Extract the (x, y) coordinate from the center of the cell holding the provided text.  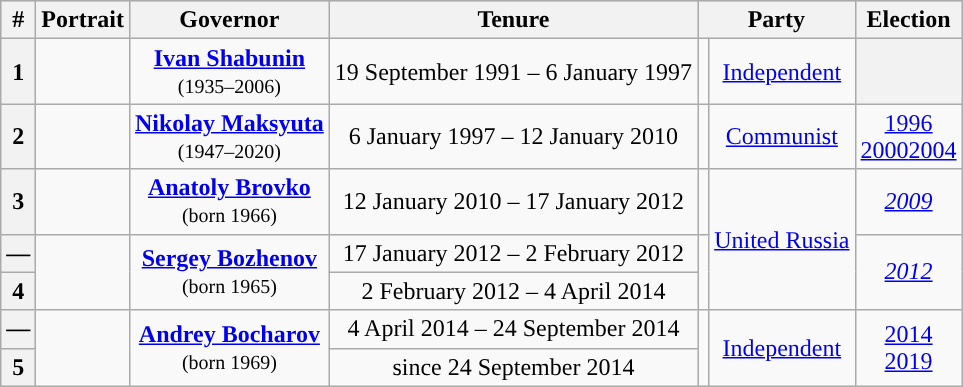
Communist (782, 136)
6 January 1997 – 12 January 2010 (513, 136)
4 April 2014 – 24 September 2014 (513, 329)
Party (776, 20)
Anatoly Brovko(born 1966) (229, 202)
1 (18, 72)
2009 (908, 202)
19 September 1991 – 6 January 1997 (513, 72)
since 24 September 2014 (513, 367)
Andrey Bocharov(born 1969) (229, 348)
Election (908, 20)
United Russia (782, 240)
2012 (908, 272)
Tenure (513, 20)
2 (18, 136)
Nikolay Maksyuta(1947–2020) (229, 136)
5 (18, 367)
Ivan Shabunin(1935–2006) (229, 72)
Portrait (83, 20)
20142019 (908, 348)
4 (18, 291)
3 (18, 202)
# (18, 20)
Sergey Bozhenov(born 1965) (229, 272)
Governor (229, 20)
199620002004 (908, 136)
17 January 2012 – 2 February 2012 (513, 253)
12 January 2010 – 17 January 2012 (513, 202)
2 February 2012 – 4 April 2014 (513, 291)
